Scan for the cell matching the given text and deliver its [x, y] coordinate at center. 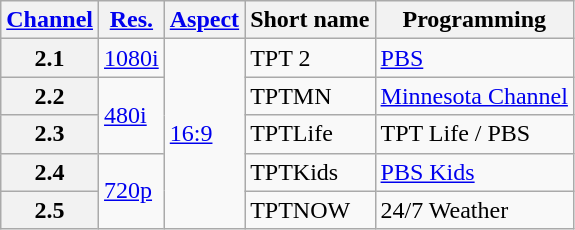
24/7 Weather [474, 210]
720p [132, 191]
PBS Kids [474, 172]
2.1 [50, 58]
TPTLife [310, 134]
Channel [50, 20]
TPTMN [310, 96]
2.3 [50, 134]
Minnesota Channel [474, 96]
PBS [474, 58]
Programming [474, 20]
16:9 [204, 134]
2.4 [50, 172]
TPT Life / PBS [474, 134]
TPTKids [310, 172]
480i [132, 115]
1080i [132, 58]
TPT 2 [310, 58]
2.2 [50, 96]
TPTNOW [310, 210]
2.5 [50, 210]
Short name [310, 20]
Res. [132, 20]
Aspect [204, 20]
